Output the (X, Y) coordinate of the center of the cell containing the given text.  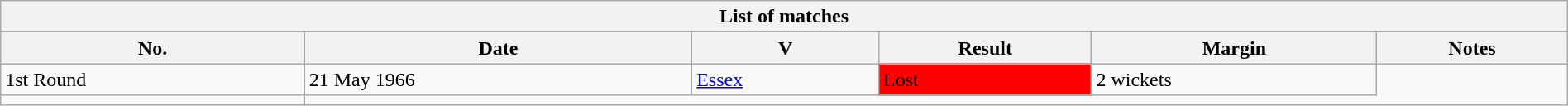
Result (986, 48)
21 May 1966 (498, 79)
1st Round (152, 79)
Margin (1234, 48)
2 wickets (1234, 79)
Notes (1472, 48)
Essex (786, 79)
Lost (986, 79)
No. (152, 48)
Date (498, 48)
List of matches (784, 17)
V (786, 48)
